From the cell containing the given text, extract its center point as (X, Y) coordinate. 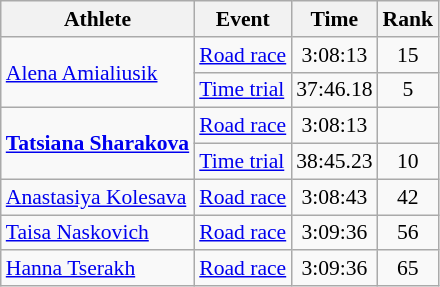
38:45.23 (334, 162)
56 (408, 233)
Event (242, 19)
37:46.18 (334, 90)
Taisa Naskovich (98, 233)
10 (408, 162)
15 (408, 55)
Tatsiana Sharakova (98, 144)
3:08:43 (334, 197)
Athlete (98, 19)
Time (334, 19)
Anastasiya Kolesava (98, 197)
Alena Amialiusik (98, 72)
Hanna Tserakh (98, 269)
65 (408, 269)
5 (408, 90)
Rank (408, 19)
42 (408, 197)
